Detect which cell encompasses the target text, then output its (X, Y) center coordinate. 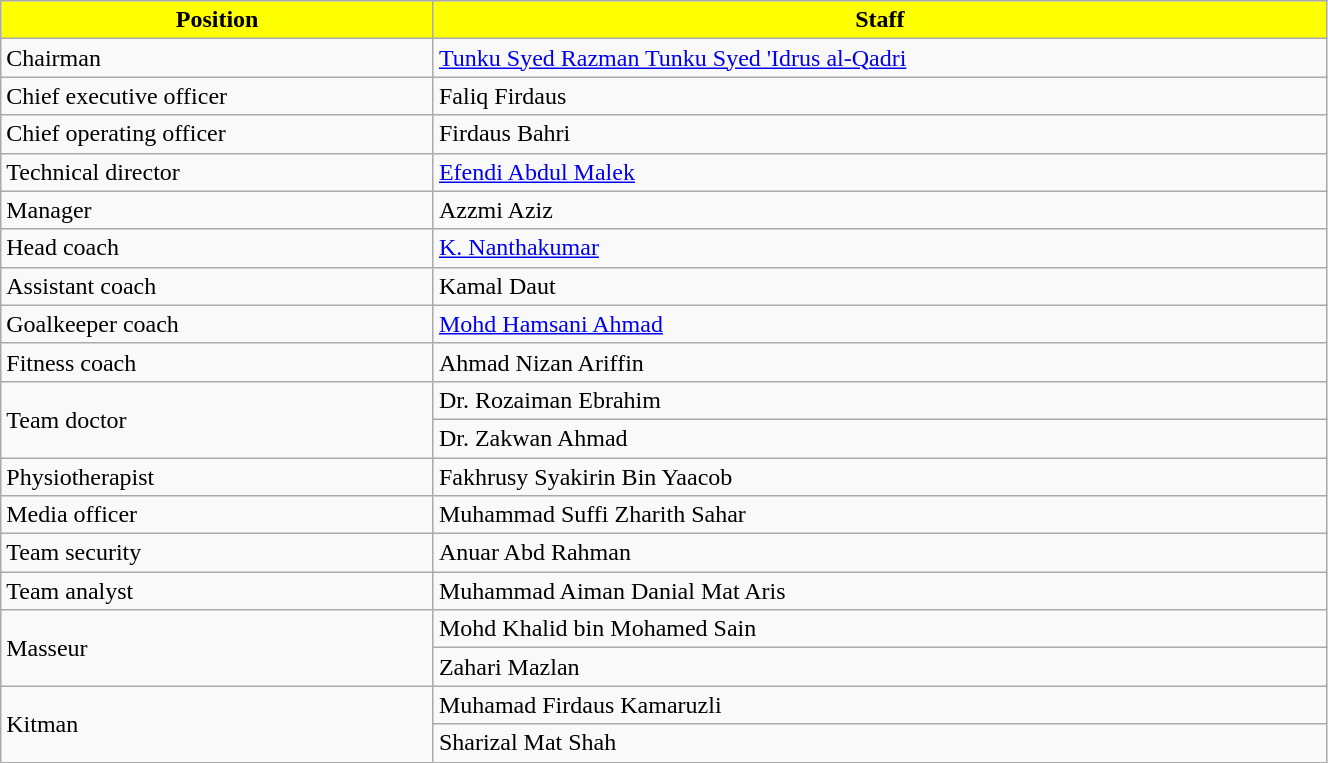
Chief executive officer (218, 96)
Dr. Zakwan Ahmad (880, 438)
Team doctor (218, 419)
Head coach (218, 248)
Kitman (218, 724)
Position (218, 20)
Masseur (218, 648)
Mohd Khalid bin Mohamed Sain (880, 629)
Kamal Daut (880, 286)
Chairman (218, 58)
Manager (218, 210)
Fakhrusy Syakirin Bin Yaacob (880, 477)
Mohd Hamsani Ahmad (880, 324)
Assistant coach (218, 286)
Team analyst (218, 591)
Physiotherapist (218, 477)
Dr. Rozaiman Ebrahim (880, 400)
Zahari Mazlan (880, 667)
Ahmad Nizan Ariffin (880, 362)
Goalkeeper coach (218, 324)
Fitness coach (218, 362)
Efendi Abdul Malek (880, 172)
Media officer (218, 515)
Sharizal Mat Shah (880, 743)
K. Nanthakumar (880, 248)
Muhammad Suffi Zharith Sahar (880, 515)
Muhamad Firdaus Kamaruzli (880, 705)
Azzmi Aziz (880, 210)
Staff (880, 20)
Faliq Firdaus (880, 96)
Muhammad Aiman Danial Mat Aris (880, 591)
Technical director (218, 172)
Team security (218, 553)
Tunku Syed Razman Tunku Syed 'Idrus al-Qadri (880, 58)
Firdaus Bahri (880, 134)
Chief operating officer (218, 134)
Anuar Abd Rahman (880, 553)
